Extract the [X, Y] coordinate from the center of the cell holding the provided text.  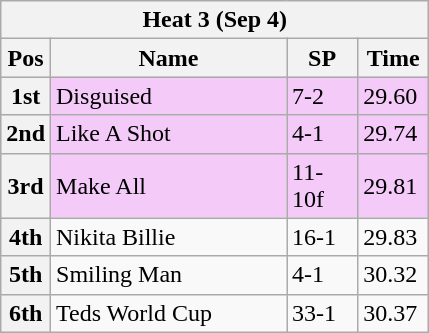
29.74 [394, 134]
Make All [169, 186]
Time [394, 58]
Disguised [169, 96]
29.60 [394, 96]
16-1 [322, 237]
Heat 3 (Sep 4) [215, 20]
Name [169, 58]
Pos [26, 58]
Nikita Billie [169, 237]
11-10f [322, 186]
5th [26, 275]
29.83 [394, 237]
30.37 [394, 313]
1st [26, 96]
SP [322, 58]
4th [26, 237]
Teds World Cup [169, 313]
Smiling Man [169, 275]
7-2 [322, 96]
2nd [26, 134]
29.81 [394, 186]
33-1 [322, 313]
30.32 [394, 275]
3rd [26, 186]
Like A Shot [169, 134]
6th [26, 313]
